Determine the (x, y) coordinate at the center of the cell enclosing the given text.  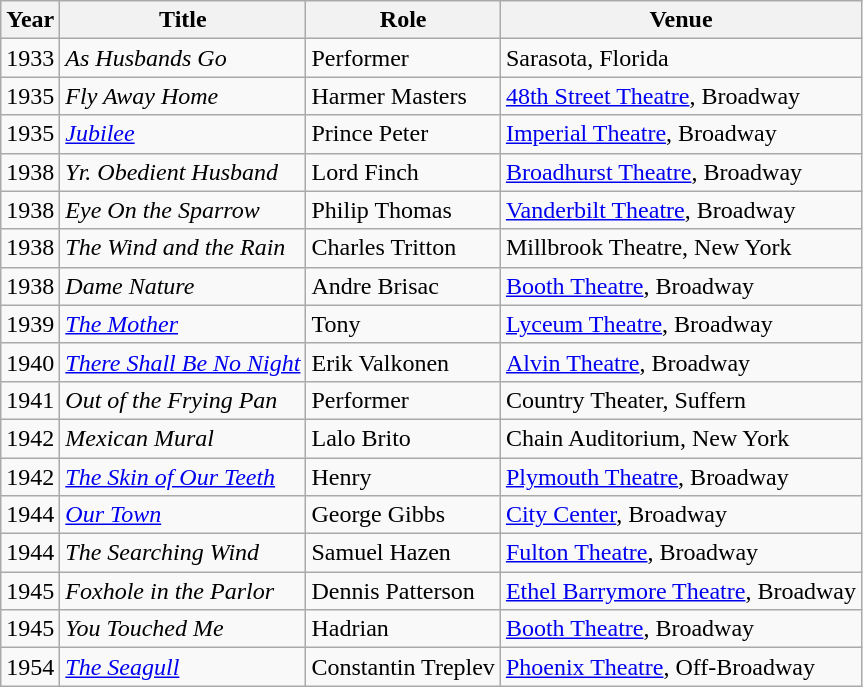
Alvin Theatre, Broadway (680, 362)
Ethel Barrymore Theatre, Broadway (680, 591)
The Searching Wind (183, 553)
Venue (680, 20)
Lord Finch (403, 172)
Constantin Treplev (403, 667)
Dennis Patterson (403, 591)
Lyceum Theatre, Broadway (680, 324)
Broadhurst Theatre, Broadway (680, 172)
1941 (30, 400)
Plymouth Theatre, Broadway (680, 477)
The Mother (183, 324)
Fulton Theatre, Broadway (680, 553)
The Wind and the Rain (183, 248)
1939 (30, 324)
Out of the Frying Pan (183, 400)
1940 (30, 362)
1933 (30, 58)
The Skin of Our Teeth (183, 477)
Foxhole in the Parlor (183, 591)
The Seagull (183, 667)
Harmer Masters (403, 96)
Country Theater, Suffern (680, 400)
Jubilee (183, 134)
Lalo Brito (403, 438)
Erik Valkonen (403, 362)
48th Street Theatre, Broadway (680, 96)
Eye On the Sparrow (183, 210)
Henry (403, 477)
Vanderbilt Theatre, Broadway (680, 210)
City Center, Broadway (680, 515)
You Touched Me (183, 629)
Imperial Theatre, Broadway (680, 134)
Charles Tritton (403, 248)
Chain Auditorium, New York (680, 438)
There Shall Be No Night (183, 362)
Tony (403, 324)
Yr. Obedient Husband (183, 172)
Andre Brisac (403, 286)
Phoenix Theatre, Off-Broadway (680, 667)
Philip Thomas (403, 210)
Dame Nature (183, 286)
Millbrook Theatre, New York (680, 248)
George Gibbs (403, 515)
Fly Away Home (183, 96)
Sarasota, Florida (680, 58)
1954 (30, 667)
Samuel Hazen (403, 553)
Prince Peter (403, 134)
Our Town (183, 515)
Title (183, 20)
Role (403, 20)
Hadrian (403, 629)
Mexican Mural (183, 438)
Year (30, 20)
As Husbands Go (183, 58)
